Determine the (x, y) coordinate at the center of the cell enclosing the given text.  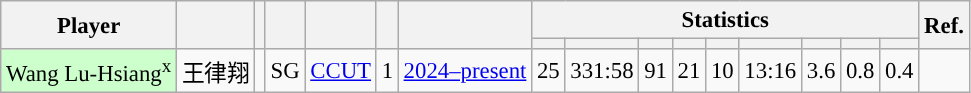
0.4 (900, 71)
CCUT (340, 71)
3.6 (822, 71)
91 (656, 71)
Ref. (944, 25)
25 (548, 71)
0.8 (860, 71)
Player (89, 25)
331:58 (602, 71)
21 (688, 71)
2024–present (464, 71)
Wang Lu-Hsiangx (89, 71)
王律翔 (216, 71)
SG (285, 71)
10 (722, 71)
1 (387, 71)
Statistics (726, 20)
13:16 (770, 71)
